Capture the cell that displays the provided text and extract its (x, y) central coordinate. 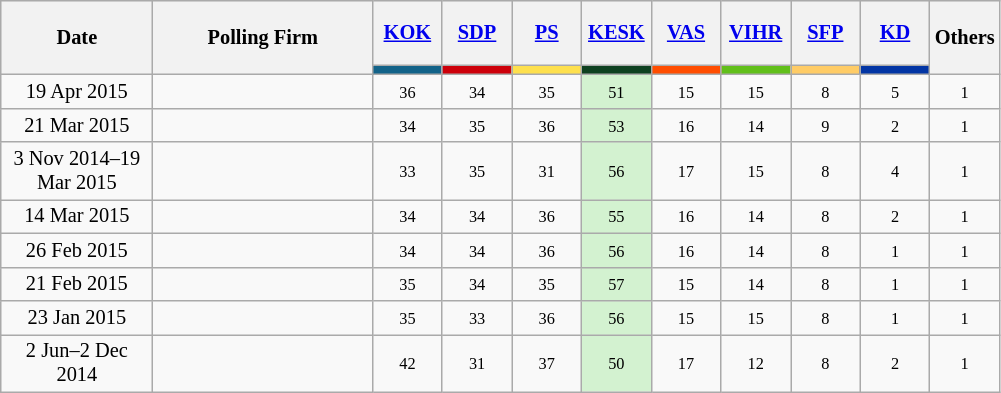
2 Jun–2 Dec 2014 (77, 363)
3 Nov 2014–19 Mar 2015 (77, 171)
51 (617, 91)
37 (547, 363)
Date (77, 37)
53 (617, 125)
42 (408, 363)
19 Apr 2015 (77, 91)
9 (825, 125)
21 Mar 2015 (77, 125)
SFP (825, 32)
14 Mar 2015 (77, 216)
50 (617, 363)
KESK (617, 32)
12 (756, 363)
PS (547, 32)
KD (895, 32)
4 (895, 171)
KOK (408, 32)
55 (617, 216)
Polling Firm (263, 37)
5 (895, 91)
26 Feb 2015 (77, 250)
Others (965, 37)
57 (617, 284)
VIHR (756, 32)
23 Jan 2015 (77, 317)
VAS (686, 32)
SDP (477, 32)
21 Feb 2015 (77, 284)
